Determine the (x, y) coordinate at the center of the cell enclosing the given text.  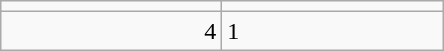
4 (112, 31)
1 (332, 31)
